From the cell containing the given text, extract its center point as (X, Y) coordinate. 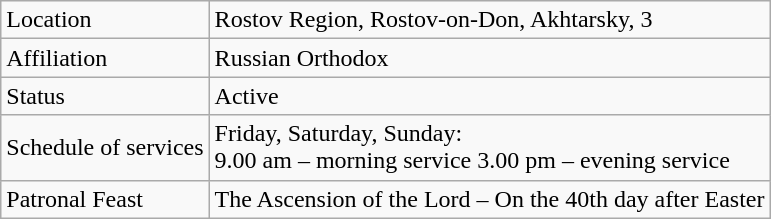
The Ascension of the Lord – On the 40th day after Easter (490, 199)
Location (105, 20)
Patronal Feast (105, 199)
Friday, Saturday, Sunday:9.00 am – morning service 3.00 pm – evening service (490, 148)
Affiliation (105, 58)
Schedule of services (105, 148)
Status (105, 96)
Active (490, 96)
Russian Orthodox (490, 58)
Rostov Region, Rostov-on-Don, Akhtarsky, 3 (490, 20)
